Capture the cell that displays the provided text and extract its [X, Y] central coordinate. 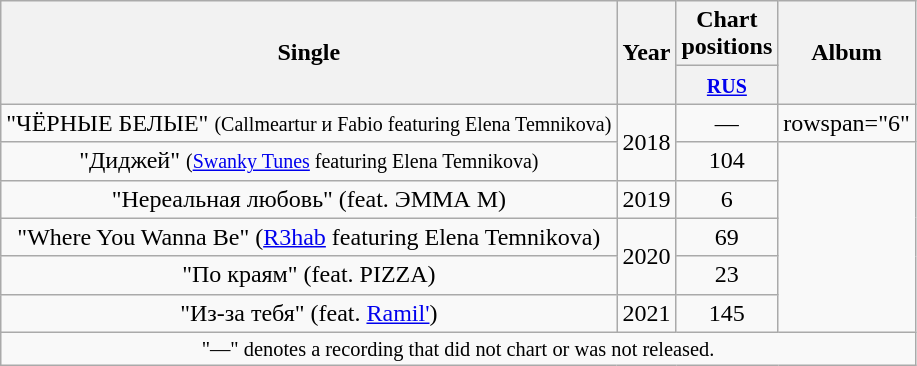
104 [727, 161]
RUS [727, 85]
Single [309, 52]
2020 [646, 256]
145 [727, 313]
Chart positions [727, 34]
"—" denotes a recording that did not chart or was not released. [458, 349]
"ЧЁРНЫЕ БЕЛЫЕ" (Callmeartur и Fabio featuring Elena Temnikova) [309, 123]
69 [727, 237]
— [727, 123]
2019 [646, 199]
"По краям" (feat. PIZZA) [309, 275]
23 [727, 275]
2018 [646, 142]
"Из-за тебя" (feat. Ramil') [309, 313]
2021 [646, 313]
rowspan="6" [847, 123]
"Where You Wanna Be" (R3hab featuring Elena Temnikova) [309, 237]
Album [847, 52]
"Диджей" (Swanky Tunes featuring Elena Temnikova) [309, 161]
6 [727, 199]
"Нереальная любовь" (feat. ЭММА М) [309, 199]
Year [646, 52]
